Capture the cell that displays the provided text and extract its (x, y) central coordinate. 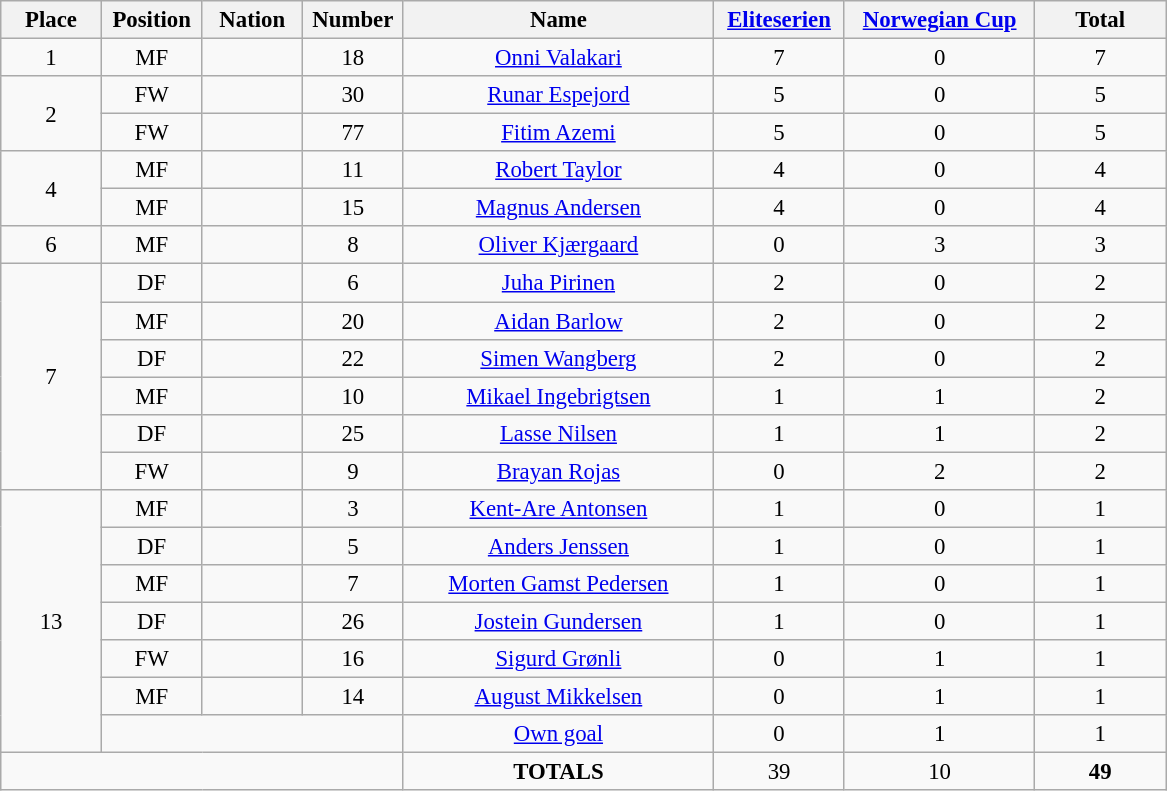
Morten Gamst Pedersen (558, 584)
Sigurd Grønli (558, 659)
Nation (252, 20)
Magnus Andersen (558, 208)
39 (780, 772)
Lasse Nilsen (558, 433)
30 (354, 95)
77 (354, 133)
Place (52, 20)
22 (354, 358)
Simen Wangberg (558, 358)
49 (1100, 772)
Brayan Rojas (558, 471)
August Mikkelsen (558, 697)
Mikael Ingebrigtsen (558, 396)
Norwegian Cup (940, 20)
Eliteserien (780, 20)
Fitim Azemi (558, 133)
Jostein Gundersen (558, 621)
Runar Espejord (558, 95)
Juha Pirinen (558, 283)
Number (354, 20)
Position (152, 20)
Own goal (558, 734)
13 (52, 622)
Kent-Are Antonsen (558, 509)
25 (354, 433)
TOTALS (558, 772)
16 (354, 659)
Name (558, 20)
Anders Jenssen (558, 546)
Oliver Kjærgaard (558, 245)
Onni Valakari (558, 58)
14 (354, 697)
Aidan Barlow (558, 321)
Total (1100, 20)
26 (354, 621)
20 (354, 321)
8 (354, 245)
15 (354, 208)
11 (354, 170)
18 (354, 58)
Robert Taylor (558, 170)
9 (354, 471)
